Identify which cell holds the provided text, then report its [x, y] central coordinate. 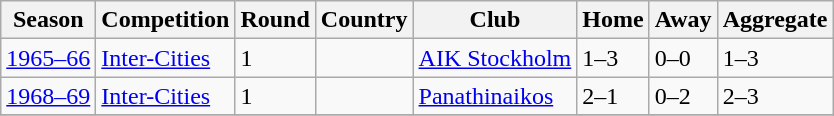
Season [48, 20]
Panathinaikos [495, 96]
1965–66 [48, 58]
Country [364, 20]
0–2 [683, 96]
2–3 [775, 96]
Competition [166, 20]
AIK Stockholm [495, 58]
Club [495, 20]
2–1 [613, 96]
1968–69 [48, 96]
Aggregate [775, 20]
Away [683, 20]
0–0 [683, 58]
Home [613, 20]
Round [275, 20]
